Pinpoint the cell where the given text exists, returning its [x, y] midpoint coordinate. 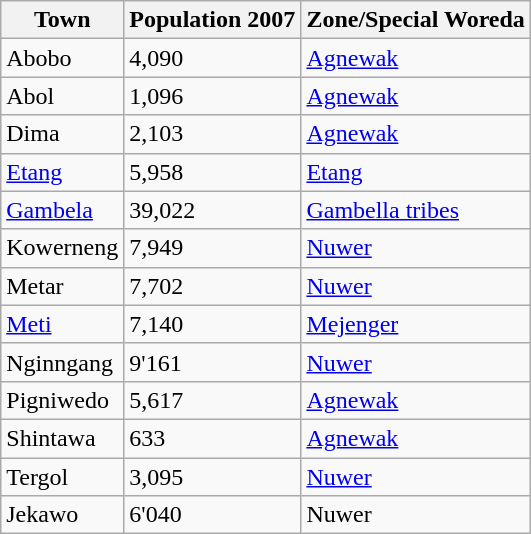
6'040 [212, 515]
Abobo [62, 58]
7,140 [212, 324]
Dima [62, 134]
Kowerneng [62, 248]
2,103 [212, 134]
Shintawa [62, 438]
Pigniwedo [62, 400]
Abol [62, 96]
5,958 [212, 172]
7,702 [212, 286]
633 [212, 438]
Gambela [62, 210]
9'161 [212, 362]
39,022 [212, 210]
Meti [62, 324]
Mejenger [416, 324]
Nginngang [62, 362]
Metar [62, 286]
4,090 [212, 58]
3,095 [212, 477]
Population 2007 [212, 20]
Town [62, 20]
7,949 [212, 248]
Jekawo [62, 515]
Tergol [62, 477]
5,617 [212, 400]
Gambella tribes [416, 210]
Zone/Special Woreda [416, 20]
1,096 [212, 96]
